From the cell containing the given text, extract its center point as (x, y) coordinate. 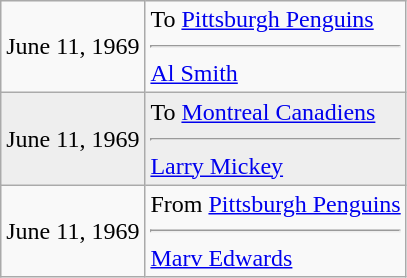
To Montreal CanadiensLarry Mickey (276, 139)
To Pittsburgh PenguinsAl Smith (276, 47)
From Pittsburgh PenguinsMarv Edwards (276, 231)
